Identify which cell holds the provided text, then report its (X, Y) central coordinate. 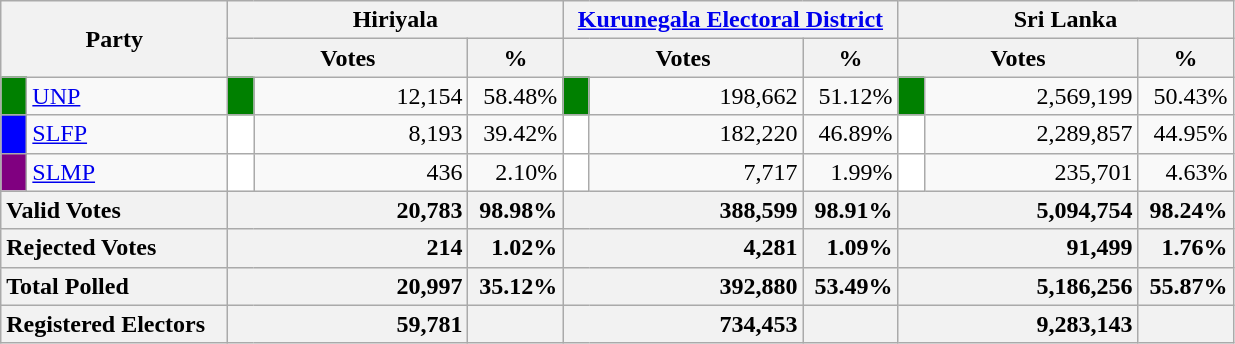
436 (361, 172)
2,289,857 (1031, 134)
39.42% (516, 134)
2,569,199 (1031, 96)
58.48% (516, 96)
8,193 (361, 134)
98.98% (516, 210)
Sri Lanka (1066, 20)
20,997 (348, 286)
59,781 (348, 324)
182,220 (696, 134)
Kurunegala Electoral District (730, 20)
235,701 (1031, 172)
198,662 (696, 96)
5,094,754 (1018, 210)
98.24% (1186, 210)
1.09% (850, 248)
392,880 (683, 286)
SLFP (128, 134)
1.76% (1186, 248)
Valid Votes (114, 210)
214 (348, 248)
7,717 (696, 172)
9,283,143 (1018, 324)
Registered Electors (114, 324)
35.12% (516, 286)
51.12% (850, 96)
98.91% (850, 210)
50.43% (1186, 96)
55.87% (1186, 286)
44.95% (1186, 134)
1.02% (516, 248)
Party (114, 39)
4,281 (683, 248)
46.89% (850, 134)
UNP (128, 96)
Hiriyala (396, 20)
12,154 (361, 96)
SLMP (128, 172)
5,186,256 (1018, 286)
53.49% (850, 286)
2.10% (516, 172)
Total Polled (114, 286)
734,453 (683, 324)
20,783 (348, 210)
4.63% (1186, 172)
388,599 (683, 210)
Rejected Votes (114, 248)
1.99% (850, 172)
91,499 (1018, 248)
